From the cell containing the given text, extract its center point as [X, Y] coordinate. 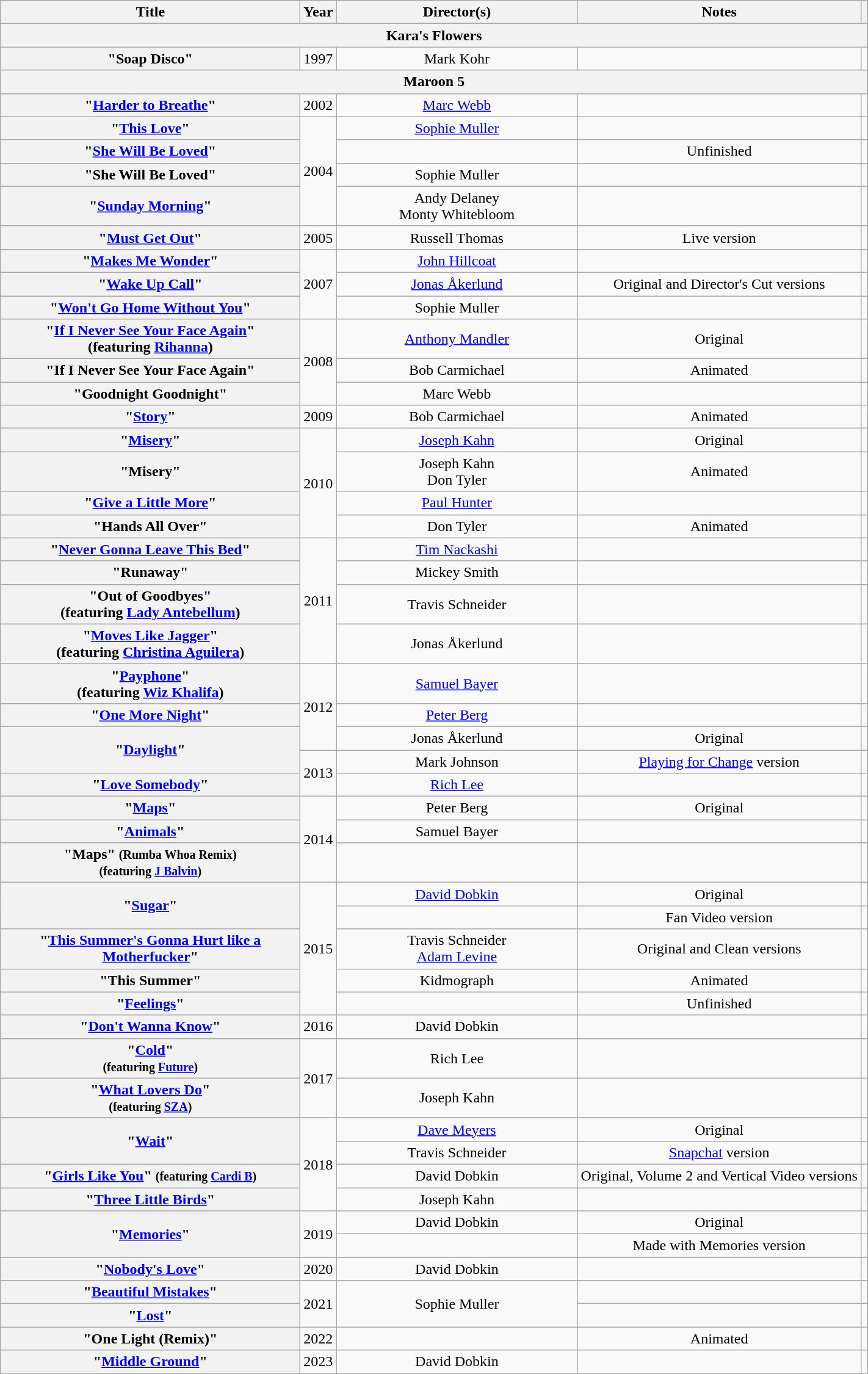
2016 [319, 1027]
2015 [319, 949]
"Memories" [150, 1234]
1997 [319, 59]
"Never Gonna Leave This Bed" [150, 549]
2012 [319, 707]
Don Tyler [457, 526]
"Sugar" [150, 906]
2014 [319, 840]
"Runaway" [150, 573]
"Don't Wanna Know" [150, 1027]
Original and Director's Cut versions [719, 284]
"Must Get Out" [150, 237]
2008 [319, 363]
Anthony Mandler [457, 339]
"Daylight" [150, 750]
"Three Little Birds" [150, 1199]
2017 [319, 1078]
"Maps" (Rumba Whoa Remix) (featuring J Balvin) [150, 863]
"Animals" [150, 831]
"Wait" [150, 1141]
2011 [319, 601]
Fan Video version [719, 917]
Playing for Change version [719, 761]
John Hillcoat [457, 261]
Travis SchneiderAdam Levine [457, 949]
Notes [719, 12]
"Beautiful Mistakes" [150, 1292]
2005 [319, 237]
"Give a Little More" [150, 503]
"Cold" (featuring Future) [150, 1058]
"This Love" [150, 128]
Live version [719, 237]
Dave Meyers [457, 1129]
"Love Somebody" [150, 785]
"This Summer's Gonna Hurt like a Motherfucker" [150, 949]
Andy DelaneyMonty Whitebloom [457, 206]
Joseph KahnDon Tyler [457, 471]
2020 [319, 1269]
"If I Never See Your Face Again" (featuring Rihanna) [150, 339]
Paul Hunter [457, 503]
"Sunday Morning" [150, 206]
2013 [319, 773]
"Story" [150, 417]
"Goodnight Goodnight" [150, 394]
"Girls Like You" (featuring Cardi B) [150, 1176]
2019 [319, 1234]
"Harder to Breathe" [150, 105]
"Hands All Over" [150, 526]
"Nobody's Love" [150, 1269]
Kara's Flowers [435, 35]
"Lost" [150, 1315]
Mickey Smith [457, 573]
"Payphone"(featuring Wiz Khalifa) [150, 684]
2007 [319, 284]
"Maps" [150, 808]
"Makes Me Wonder" [150, 261]
Russell Thomas [457, 237]
Snapchat version [719, 1152]
Original and Clean versions [719, 949]
Mark Kohr [457, 59]
2004 [319, 171]
2018 [319, 1164]
"What Lovers Do" (featuring SZA) [150, 1097]
"Middle Ground" [150, 1362]
2002 [319, 105]
"Wake Up Call" [150, 284]
"One More Night" [150, 715]
"This Summer" [150, 980]
Year [319, 12]
2009 [319, 417]
2021 [319, 1304]
"Moves Like Jagger" (featuring Christina Aguilera) [150, 643]
Maroon 5 [435, 82]
Made with Memories version [719, 1246]
"Feelings" [150, 1003]
Kidmograph [457, 980]
Title [150, 12]
2023 [319, 1362]
"Out of Goodbyes"(featuring Lady Antebellum) [150, 604]
"If I Never See Your Face Again" [150, 371]
2010 [319, 483]
Director(s) [457, 12]
Mark Johnson [457, 761]
"One Light (Remix)" [150, 1339]
"Won't Go Home Without You" [150, 307]
Original, Volume 2 and Vertical Video versions [719, 1176]
Tim Nackashi [457, 549]
2022 [319, 1339]
"Soap Disco" [150, 59]
